Provide the (x, y) coordinate of the cell's center where the given text is located.  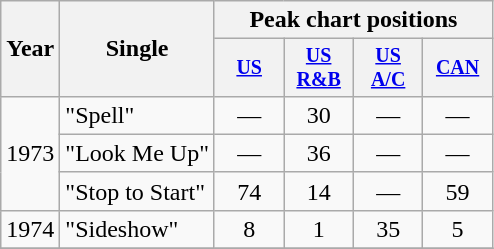
"Spell" (138, 115)
Single (138, 49)
8 (248, 229)
74 (248, 191)
30 (318, 115)
1 (318, 229)
"Stop to Start" (138, 191)
USR&B (318, 68)
Year (30, 49)
36 (318, 153)
1974 (30, 229)
35 (388, 229)
14 (318, 191)
Peak chart positions (353, 20)
"Sideshow" (138, 229)
5 (458, 229)
59 (458, 191)
1973 (30, 153)
US (248, 68)
CAN (458, 68)
"Look Me Up" (138, 153)
USA/C (388, 68)
